Locate the cell with the specified text and output its (X, Y) center coordinate. 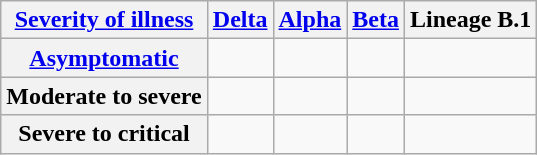
Beta (376, 20)
Alpha (310, 20)
Moderate to severe (104, 96)
Severity of illness (104, 20)
Delta (240, 20)
Asymptomatic (104, 58)
Severe to critical (104, 134)
Lineage B.1 (470, 20)
